Extract the (X, Y) coordinate from the center of the cell holding the provided text.  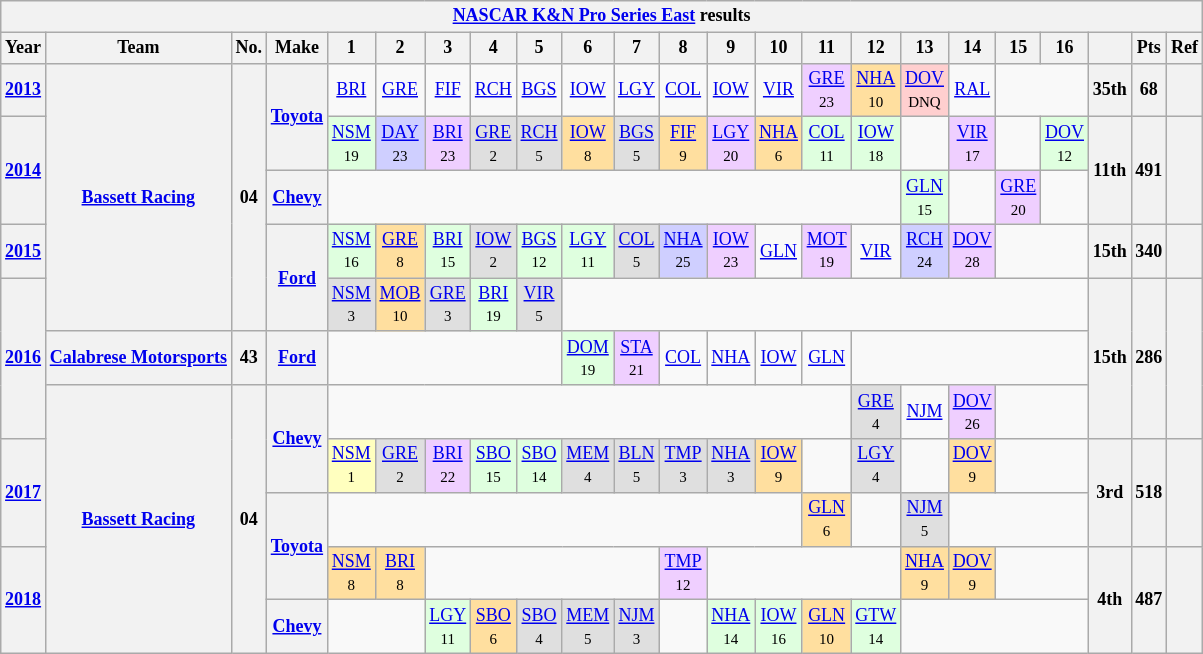
11th (1110, 170)
SBO15 (494, 466)
DAY23 (400, 144)
DOV26 (972, 412)
IOW16 (779, 627)
TMP3 (683, 466)
Team (138, 48)
SBO14 (539, 466)
Make (296, 48)
1 (351, 48)
Calabrese Motorsports (138, 358)
COL5 (637, 251)
3rd (1110, 492)
487 (1149, 600)
IOW23 (731, 251)
NHA9 (925, 573)
GTW14 (876, 627)
SBO4 (539, 627)
BGS5 (637, 144)
BGS12 (539, 251)
BRI (351, 90)
IOW18 (876, 144)
NSM8 (351, 573)
13 (925, 48)
GRE20 (1018, 197)
NJM (925, 412)
FIF (448, 90)
MEM5 (588, 627)
286 (1149, 358)
5 (539, 48)
NHA (731, 358)
DOV28 (972, 251)
2 (400, 48)
GRE8 (400, 251)
GRE (400, 90)
BRI23 (448, 144)
Pts (1149, 48)
MOT19 (826, 251)
IOW8 (588, 144)
NJM5 (925, 519)
15 (1018, 48)
GLN15 (925, 197)
LGY (637, 90)
STA21 (637, 358)
11 (826, 48)
12 (876, 48)
2016 (24, 358)
35th (1110, 90)
NSM3 (351, 305)
VIR17 (972, 144)
NHA10 (876, 90)
10 (779, 48)
NHA25 (683, 251)
68 (1149, 90)
IOW2 (494, 251)
16 (1065, 48)
7 (637, 48)
LGY4 (876, 466)
BRI15 (448, 251)
BGS (539, 90)
3 (448, 48)
GRE23 (826, 90)
NSM1 (351, 466)
FIF9 (683, 144)
TMP12 (683, 573)
14 (972, 48)
IOW9 (779, 466)
8 (683, 48)
LGY20 (731, 144)
VIR5 (539, 305)
BRI19 (494, 305)
491 (1149, 170)
RCH5 (539, 144)
RCH24 (925, 251)
GRE4 (876, 412)
GLN6 (826, 519)
2017 (24, 492)
DOM19 (588, 358)
340 (1149, 251)
NASCAR K&N Pro Series East results (602, 16)
GRE3 (448, 305)
2018 (24, 600)
Year (24, 48)
6 (588, 48)
2014 (24, 170)
518 (1149, 492)
RAL (972, 90)
MOB10 (400, 305)
2015 (24, 251)
COL11 (826, 144)
2013 (24, 90)
BLN5 (637, 466)
43 (248, 358)
SBO6 (494, 627)
MEM4 (588, 466)
No. (248, 48)
NHA3 (731, 466)
NJM3 (637, 627)
4 (494, 48)
DOV12 (1065, 144)
4th (1110, 600)
NHA14 (731, 627)
DOVDNQ (925, 90)
GLN10 (826, 627)
9 (731, 48)
NHA6 (779, 144)
RCH (494, 90)
BRI8 (400, 573)
NSM19 (351, 144)
BRI22 (448, 466)
Ref (1185, 48)
NSM16 (351, 251)
